Return the [X, Y] coordinate for the center point of the cell that contains the specified text.  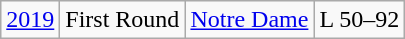
L 50–92 [360, 20]
First Round [122, 20]
Notre Dame [250, 20]
2019 [30, 20]
